For the text-containing cell, return its midpoint in (X, Y) coordinate format. 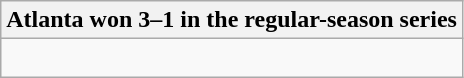
Atlanta won 3–1 in the regular-season series (232, 20)
